For the text-containing cell, return its midpoint in [x, y] coordinate format. 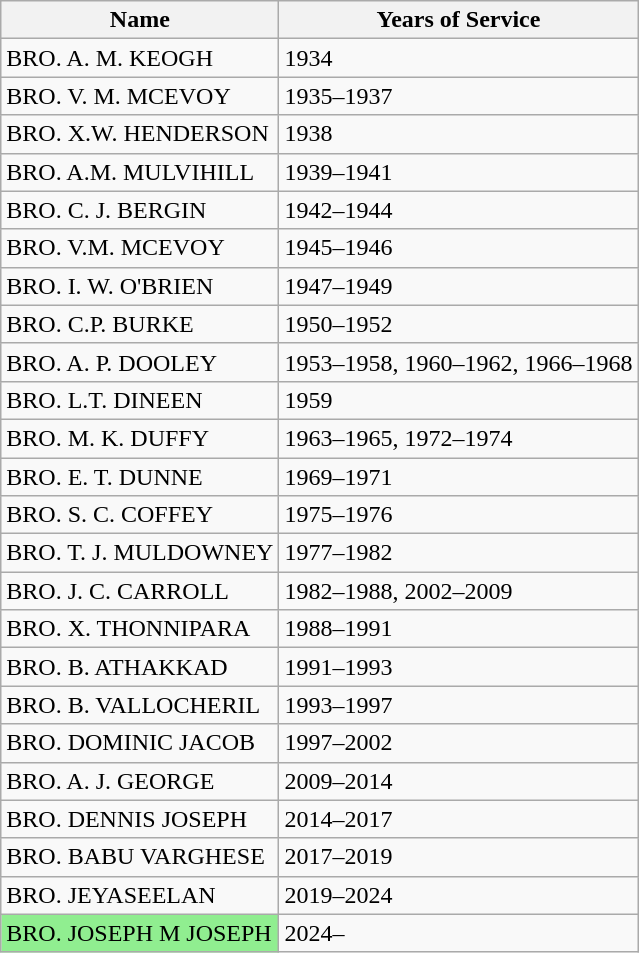
1939–1941 [458, 172]
BRO. I. W. O'BRIEN [140, 286]
1963–1965, 1972–1974 [458, 438]
BRO. X.W. HENDERSON [140, 134]
1942–1944 [458, 210]
1938 [458, 134]
BRO. A. P. DOOLEY [140, 362]
1945–1946 [458, 248]
1991–1993 [458, 667]
BRO. V.M. MCEVOY [140, 248]
1953–1958, 1960–1962, 1966–1968 [458, 362]
1950–1952 [458, 324]
BRO. B. ATHAKKAD [140, 667]
BRO. BABU VARGHESE [140, 857]
BRO. DENNIS JOSEPH [140, 819]
1975–1976 [458, 515]
1988–1991 [458, 629]
2014–2017 [458, 819]
Years of Service [458, 20]
BRO. B. VALLOCHERIL [140, 705]
BRO. JEYASEELAN [140, 895]
BRO. E. T. DUNNE [140, 477]
BRO. V. M. MCEVOY [140, 96]
2019–2024 [458, 895]
2024– [458, 933]
BRO. X. THONNIPARA [140, 629]
2009–2014 [458, 781]
BRO. A. M. KEOGH [140, 58]
BRO. C. J. BERGIN [140, 210]
BRO. A.M. MULVIHILL [140, 172]
BRO. JOSEPH M JOSEPH [140, 933]
BRO. J. C. CARROLL [140, 591]
BRO. T. J. MULDOWNEY [140, 553]
1959 [458, 400]
1993–1997 [458, 705]
1997–2002 [458, 743]
1982–1988, 2002–2009 [458, 591]
1969–1971 [458, 477]
1934 [458, 58]
1947–1949 [458, 286]
BRO. M. K. DUFFY [140, 438]
2017–2019 [458, 857]
BRO. C.P. BURKE [140, 324]
1977–1982 [458, 553]
BRO. S. C. COFFEY [140, 515]
BRO. A. J. GEORGE [140, 781]
1935–1937 [458, 96]
BRO. DOMINIC JACOB [140, 743]
Name [140, 20]
BRO. L.T. DINEEN [140, 400]
